For the text-containing cell, return its midpoint in (x, y) coordinate format. 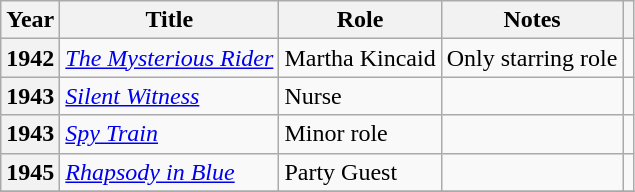
Role (360, 20)
Title (170, 20)
The Mysterious Rider (170, 58)
Martha Kincaid (360, 58)
Silent Witness (170, 96)
Party Guest (360, 172)
Minor role (360, 134)
Notes (532, 20)
Year (30, 20)
1945 (30, 172)
Spy Train (170, 134)
Nurse (360, 96)
Rhapsody in Blue (170, 172)
1942 (30, 58)
Only starring role (532, 58)
